Return (X, Y) of the center of cell containing provided text 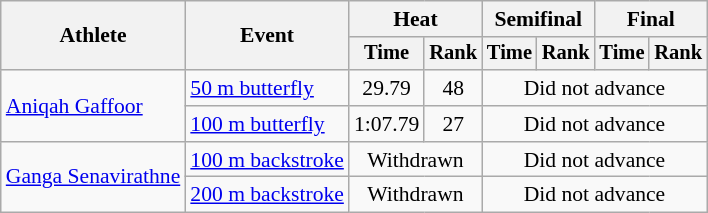
200 m backstroke (267, 195)
50 m butterfly (267, 88)
Ganga Senavirathne (94, 178)
100 m backstroke (267, 160)
100 m butterfly (267, 124)
Athlete (94, 36)
Final (650, 19)
Aniqah Gaffoor (94, 106)
1:07.79 (386, 124)
48 (453, 88)
27 (453, 124)
29.79 (386, 88)
Heat (416, 19)
Semifinal (538, 19)
Event (267, 36)
